Locate the cell with the specified text and output its [X, Y] center coordinate. 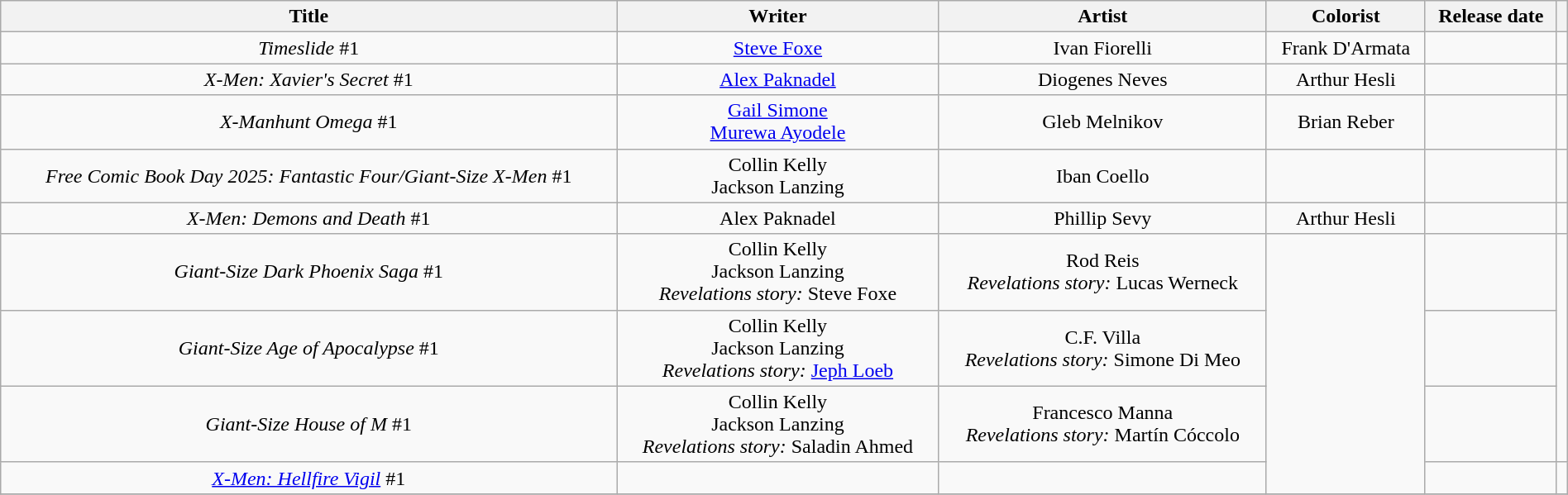
Ivan Fiorelli [1102, 48]
X-Manhunt Omega #1 [309, 122]
Collin KellyJackson LanzingRevelations story: Steve Foxe [777, 272]
Iban Coello [1102, 175]
Collin KellyJackson Lanzing [777, 175]
Giant-Size House of M #1 [309, 424]
Writer [777, 17]
Title [309, 17]
C.F. VillaRevelations story: Simone Di Meo [1102, 348]
Phillip Sevy [1102, 218]
Brian Reber [1346, 122]
Gleb Melnikov [1102, 122]
Artist [1102, 17]
Timeslide #1 [309, 48]
X-Men: Hellfire Vigil #1 [309, 478]
Colorist [1346, 17]
Collin KellyJackson LanzingRevelations story: Jeph Loeb [777, 348]
Release date [1490, 17]
X-Men: Demons and Death #1 [309, 218]
Francesco MannaRevelations story: Martín Cóccolo [1102, 424]
Steve Foxe [777, 48]
Giant-Size Dark Phoenix Saga #1 [309, 272]
Rod ReisRevelations story: Lucas Werneck [1102, 272]
Free Comic Book Day 2025: Fantastic Four/Giant-Size X-Men #1 [309, 175]
Diogenes Neves [1102, 79]
Giant-Size Age of Apocalypse #1 [309, 348]
Collin KellyJackson LanzingRevelations story: Saladin Ahmed [777, 424]
Gail SimoneMurewa Ayodele [777, 122]
X-Men: Xavier's Secret #1 [309, 79]
Frank D'Armata [1346, 48]
